For the text-containing cell, return its midpoint in (x, y) coordinate format. 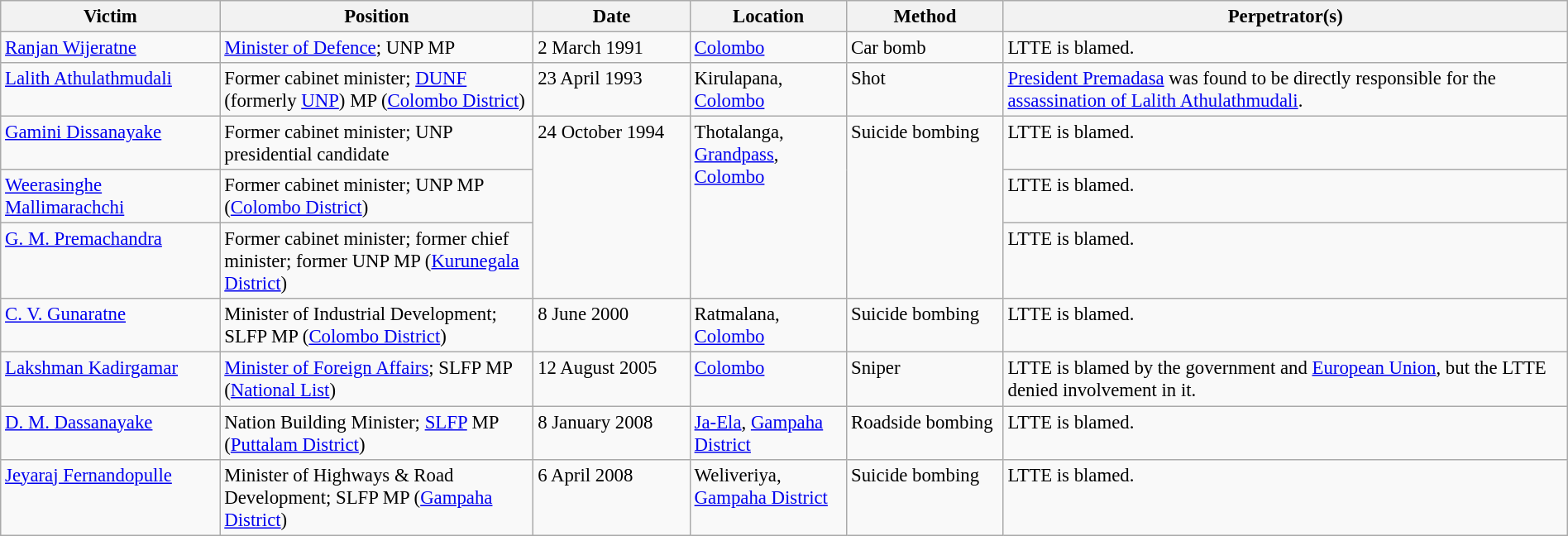
Ja-Ela, Gampaha District (767, 433)
Roadside bombing (925, 433)
Former cabinet minister; former chief minister; former UNP MP (Kurunegala District) (377, 261)
Date (612, 17)
Nation Building Minister; SLFP MP (Puttalam District) (377, 433)
Method (925, 17)
Minister of Foreign Affairs; SLFP MP (National List) (377, 379)
D. M. Dassanayake (111, 433)
Perpetrator(s) (1285, 17)
Minister of Defence; UNP MP (377, 48)
C. V. Gunaratne (111, 326)
Kirulapana, Colombo (767, 89)
Lakshman Kadirgamar (111, 379)
Victim (111, 17)
Shot (925, 89)
Jeyaraj Fernandopulle (111, 497)
Weliveriya, Gampaha District (767, 497)
LTTE is blamed by the government and European Union, but the LTTE denied involvement in it. (1285, 379)
Ratmalana, Colombo (767, 326)
Ranjan Wijeratne (111, 48)
Thotalanga, Grandpass, Colombo (767, 208)
Car bomb (925, 48)
23 April 1993 (612, 89)
Minister of Industrial Development; SLFP MP (Colombo District) (377, 326)
Former cabinet minister; UNP presidential candidate (377, 144)
2 March 1991 (612, 48)
6 April 2008 (612, 497)
Minister of Highways & Road Development; SLFP MP (Gampaha District) (377, 497)
Gamini Dissanayake (111, 144)
Lalith Athulathmudali (111, 89)
Former cabinet minister; DUNF (formerly UNP) MP (Colombo District) (377, 89)
8 January 2008 (612, 433)
12 August 2005 (612, 379)
Position (377, 17)
Weerasinghe Mallimarachchi (111, 197)
Sniper (925, 379)
G. M. Premachandra (111, 261)
8 June 2000 (612, 326)
24 October 1994 (612, 208)
President Premadasa was found to be directly responsible for the assassination of Lalith Athulathmudali. (1285, 89)
Former cabinet minister; UNP MP (Colombo District) (377, 197)
Location (767, 17)
